Detect which cell encompasses the target text, then output its [X, Y] center coordinate. 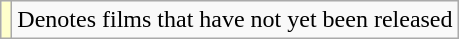
Denotes films that have not yet been released [235, 20]
